Search for the cell housing the specified text and yield its [x, y] center coordinate. 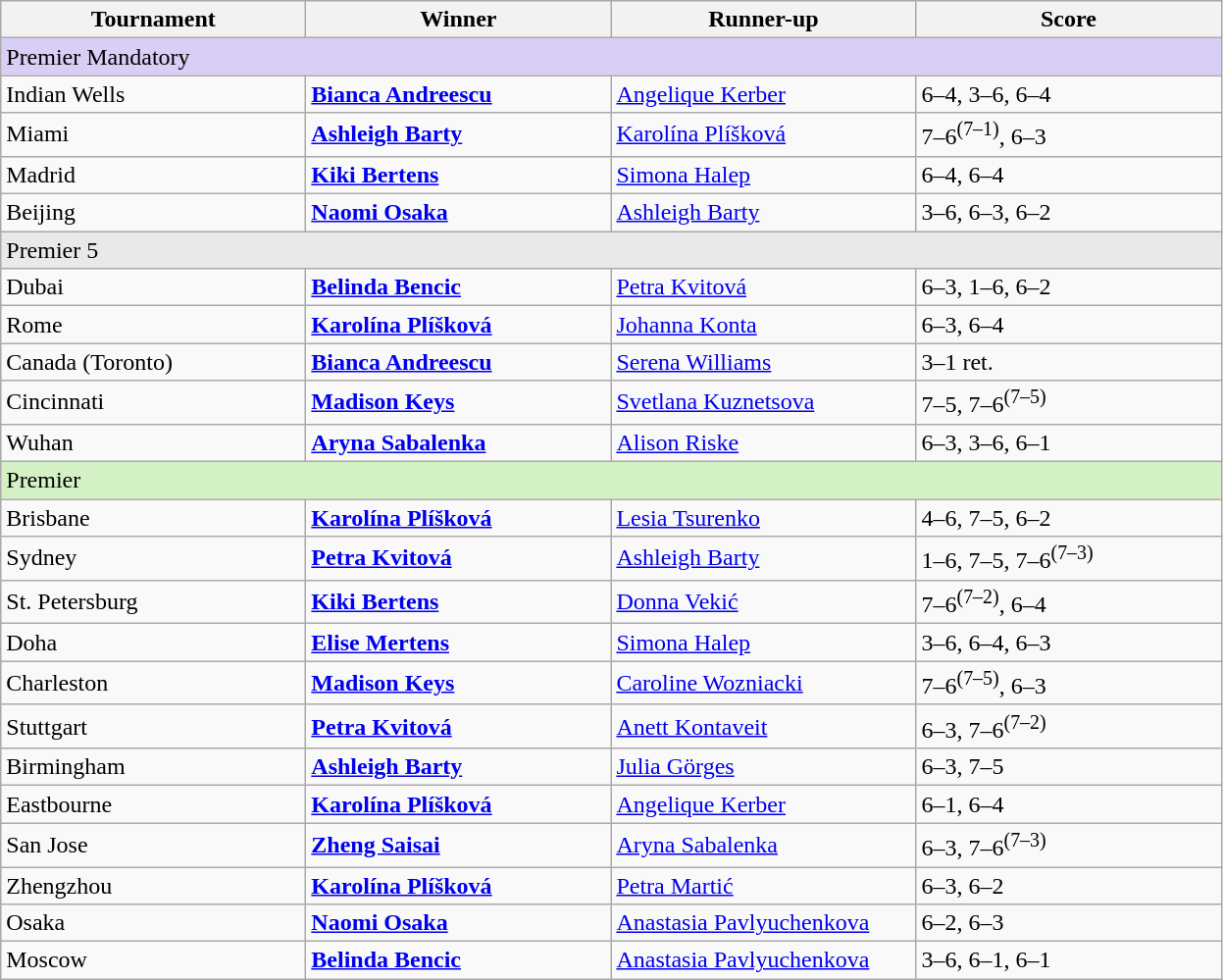
Indian Wells [153, 94]
Alison Riske [763, 442]
Premier 5 [611, 250]
6–2, 6–3 [1069, 923]
Serena Williams [763, 362]
St. Petersburg [153, 602]
Cincinnati [153, 402]
6–3, 3–6, 6–1 [1069, 442]
Madrid [153, 175]
6–3, 1–6, 6–2 [1069, 287]
7–6(7–1), 6–3 [1069, 135]
Osaka [153, 923]
6–3, 7–6(7–3) [1069, 846]
6–3, 7–6(7–2) [1069, 726]
Svetlana Kuznetsova [763, 402]
3–6, 6–4, 6–3 [1069, 643]
Caroline Wozniacki [763, 683]
7–6(7–2), 6–4 [1069, 602]
Score [1069, 20]
6–3, 6–4 [1069, 325]
Petra Martić [763, 886]
Zheng Saisai [459, 846]
7–5, 7–6(7–5) [1069, 402]
Johanna Konta [763, 325]
7–6(7–5), 6–3 [1069, 683]
6–3, 6–2 [1069, 886]
Canada (Toronto) [153, 362]
Eastbourne [153, 804]
Miami [153, 135]
Charleston [153, 683]
Premier [611, 480]
Anett Kontaveit [763, 726]
Birmingham [153, 767]
Zhengzhou [153, 886]
Lesia Tsurenko [763, 518]
Runner-up [763, 20]
Beijing [153, 213]
6–3, 7–5 [1069, 767]
Sydney [153, 559]
Doha [153, 643]
Brisbane [153, 518]
Tournament [153, 20]
3–6, 6–3, 6–2 [1069, 213]
6–1, 6–4 [1069, 804]
6–4, 3–6, 6–4 [1069, 94]
Stuttgart [153, 726]
Winner [459, 20]
Rome [153, 325]
San Jose [153, 846]
Julia Görges [763, 767]
1–6, 7–5, 7–6(7–3) [1069, 559]
3–6, 6–1, 6–1 [1069, 960]
4–6, 7–5, 6–2 [1069, 518]
Donna Vekić [763, 602]
Premier Mandatory [611, 57]
3–1 ret. [1069, 362]
Dubai [153, 287]
Elise Mertens [459, 643]
Moscow [153, 960]
6–4, 6–4 [1069, 175]
Wuhan [153, 442]
